Locate the cell with the specified text and output its (x, y) center coordinate. 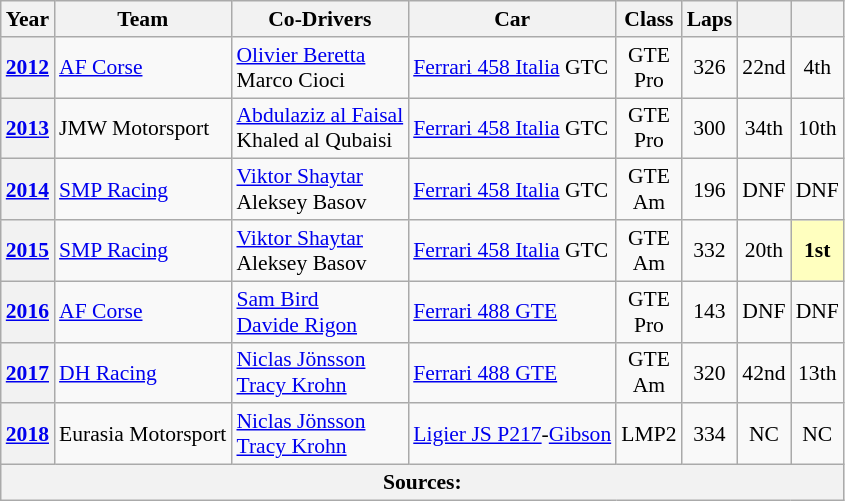
Eurasia Motorsport (142, 434)
Abdulaziz al Faisal Khaled al Qubaisi (320, 128)
334 (710, 434)
2012 (28, 68)
143 (710, 312)
300 (710, 128)
2018 (28, 434)
42nd (764, 372)
JMW Motorsport (142, 128)
196 (710, 190)
Laps (710, 19)
34th (764, 128)
Olivier Beretta Marco Cioci (320, 68)
1st (818, 250)
20th (764, 250)
326 (710, 68)
Sources: (422, 483)
4th (818, 68)
Team (142, 19)
320 (710, 372)
22nd (764, 68)
LMP2 (648, 434)
2013 (28, 128)
2017 (28, 372)
332 (710, 250)
2016 (28, 312)
2014 (28, 190)
Sam Bird Davide Rigon (320, 312)
Class (648, 19)
Car (512, 19)
Ligier JS P217-Gibson (512, 434)
Year (28, 19)
2015 (28, 250)
DH Racing (142, 372)
Co-Drivers (320, 19)
13th (818, 372)
10th (818, 128)
